Return the (x, y) coordinate for the center point of the cell that contains the specified text.  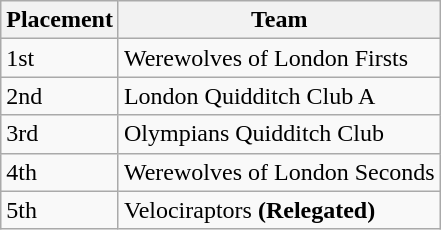
Werewolves of London Firsts (279, 58)
5th (60, 210)
2nd (60, 96)
Placement (60, 20)
London Quidditch Club A (279, 96)
Team (279, 20)
Olympians Quidditch Club (279, 134)
Velociraptors (Relegated) (279, 210)
1st (60, 58)
4th (60, 172)
3rd (60, 134)
Werewolves of London Seconds (279, 172)
